Extract the (X, Y) coordinate from the center of the cell holding the provided text.  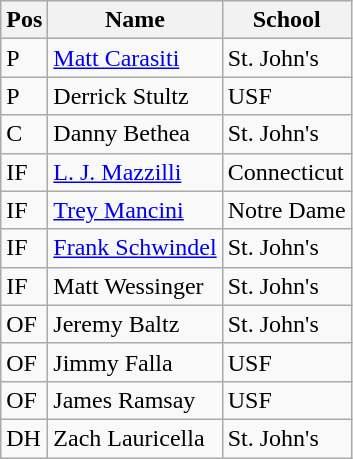
DH (24, 438)
Derrick Stultz (135, 96)
Matt Wessinger (135, 286)
Jeremy Baltz (135, 324)
James Ramsay (135, 400)
Jimmy Falla (135, 362)
Connecticut (286, 172)
School (286, 20)
Matt Carasiti (135, 58)
Notre Dame (286, 210)
Name (135, 20)
Trey Mancini (135, 210)
Danny Bethea (135, 134)
Zach Lauricella (135, 438)
L. J. Mazzilli (135, 172)
Frank Schwindel (135, 248)
C (24, 134)
Pos (24, 20)
